Output the (X, Y) coordinate of the center of the cell containing the given text.  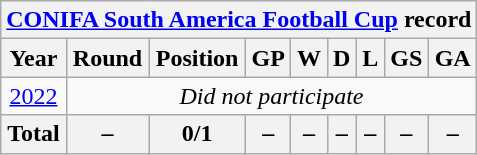
Position (197, 58)
GS (406, 58)
W (309, 58)
CONIFA South America Football Cup record (239, 20)
Round (108, 58)
Total (34, 134)
0/1 (197, 134)
GP (268, 58)
L (370, 58)
D (342, 58)
Year (34, 58)
2022 (34, 96)
GA (452, 58)
Did not participate (272, 96)
